Pinpoint the cell where the given text exists, returning its (x, y) midpoint coordinate. 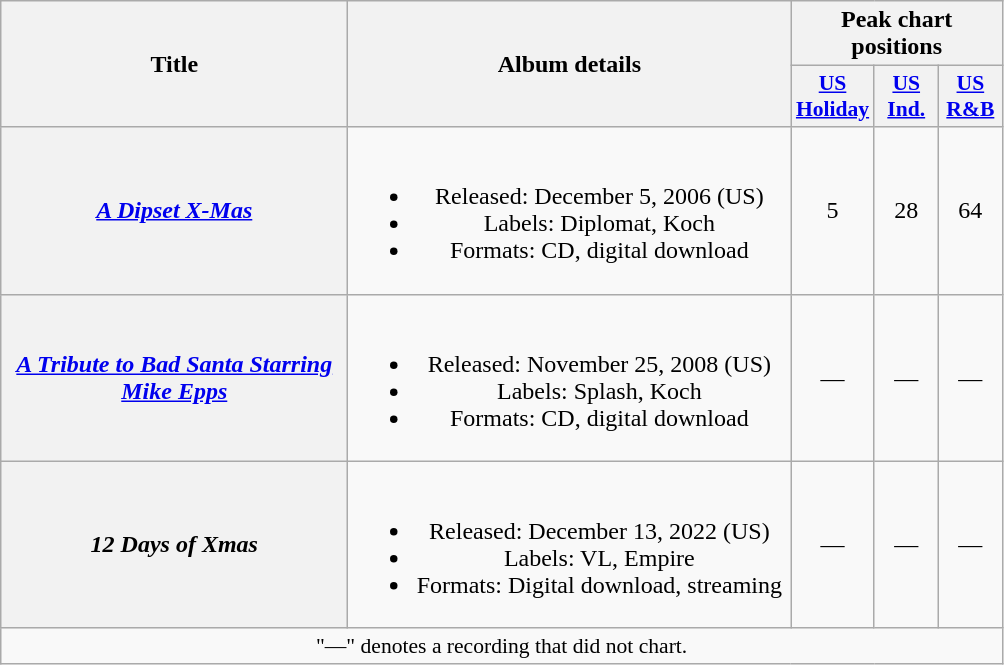
Title (174, 64)
A Dipset X-Mas (174, 210)
USR&B (970, 96)
Released: December 5, 2006 (US)Labels: Diplomat, KochFormats: CD, digital download (570, 210)
Released: December 13, 2022 (US)Labels: VL, EmpireFormats: Digital download, streaming (570, 544)
64 (970, 210)
Album details (570, 64)
USHoliday (832, 96)
USInd. (906, 96)
28 (906, 210)
Released: November 25, 2008 (US)Labels: Splash, KochFormats: CD, digital download (570, 378)
"—" denotes a recording that did not chart. (502, 646)
A Tribute to Bad Santa Starring Mike Epps (174, 378)
5 (832, 210)
Peak chart positions (897, 34)
12 Days of Xmas (174, 544)
